Return [x, y] of the center of cell containing provided text 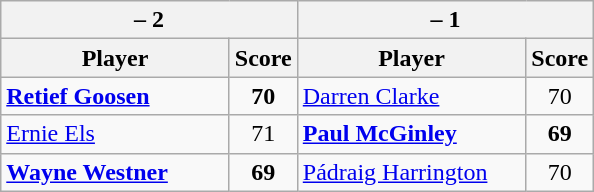
Paul McGinley [412, 134]
– 1 [446, 20]
71 [263, 134]
Darren Clarke [412, 96]
Wayne Westner [116, 172]
Pádraig Harrington [412, 172]
Retief Goosen [116, 96]
Ernie Els [116, 134]
– 2 [150, 20]
